Identify which cell holds the provided text, then report its [X, Y] central coordinate. 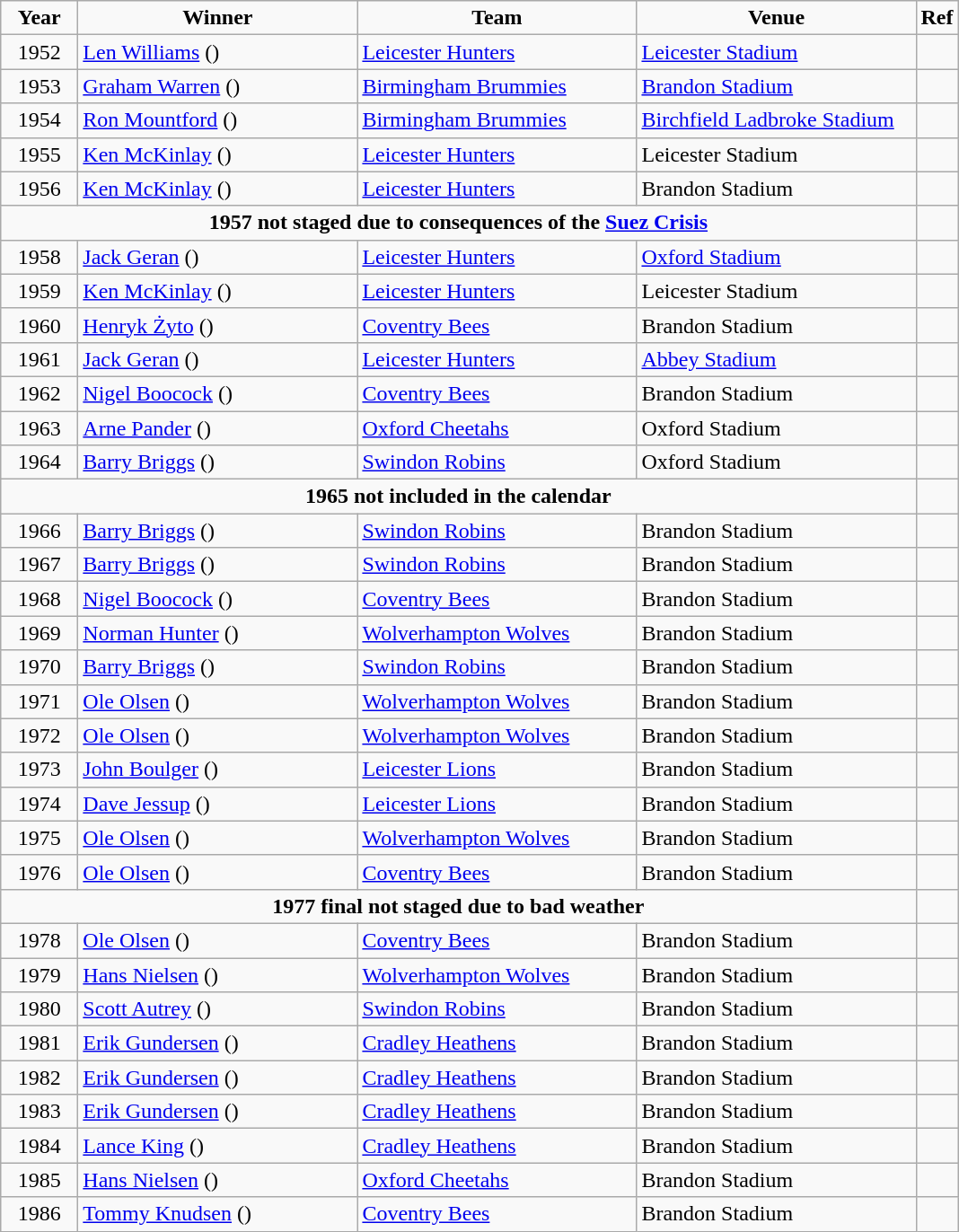
1982 [40, 1078]
1984 [40, 1146]
1973 [40, 770]
1965 not included in the calendar [458, 497]
1986 [40, 1214]
1959 [40, 291]
1985 [40, 1180]
1980 [40, 1009]
1963 [40, 428]
1975 [40, 838]
1954 [40, 120]
Tommy Knudsen () [217, 1214]
Henryk Żyto () [217, 325]
Abbey Stadium [776, 359]
1962 [40, 393]
1971 [40, 701]
1969 [40, 633]
1960 [40, 325]
1983 [40, 1112]
1961 [40, 359]
1967 [40, 565]
Venue [776, 18]
John Boulger () [217, 770]
1979 [40, 974]
1972 [40, 735]
1958 [40, 257]
Arne Pander () [217, 428]
1981 [40, 1043]
1978 [40, 940]
Team [497, 18]
1966 [40, 531]
Scott Autrey () [217, 1009]
Year [40, 18]
Ron Mountford () [217, 120]
Len Williams () [217, 52]
Dave Jessup () [217, 804]
Ref [937, 18]
1970 [40, 667]
1955 [40, 154]
1957 not staged due to consequences of the Suez Crisis [458, 223]
1974 [40, 804]
1977 final not staged due to bad weather [458, 906]
1964 [40, 462]
1953 [40, 86]
Lance King () [217, 1146]
1976 [40, 872]
1968 [40, 599]
1956 [40, 189]
Winner [217, 18]
Birchfield Ladbroke Stadium [776, 120]
Graham Warren () [217, 86]
1952 [40, 52]
Norman Hunter () [217, 633]
